Output the (x, y) coordinate of the center of the cell containing the given text.  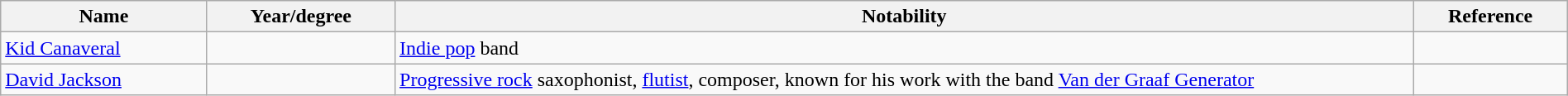
Indie pop band (905, 48)
Name (104, 17)
Kid Canaveral (104, 48)
David Jackson (104, 79)
Year/degree (301, 17)
Reference (1490, 17)
Progressive rock saxophonist, flutist, composer, known for his work with the band Van der Graaf Generator (905, 79)
Notability (905, 17)
